Scan for the cell matching the given text and deliver its (x, y) coordinate at center. 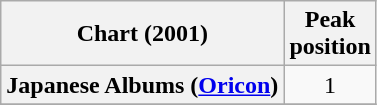
Japanese Albums (Oricon) (142, 85)
1 (330, 85)
Chart (2001) (142, 34)
Peakposition (330, 34)
